Extract the [X, Y] coordinate from the center of the cell holding the provided text.  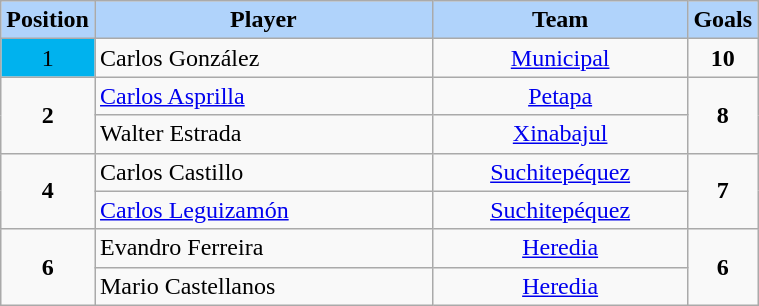
Goals [723, 20]
Carlos Asprilla [263, 96]
8 [723, 115]
Carlos Leguizamón [263, 210]
10 [723, 58]
Player [263, 20]
Carlos Castillo [263, 172]
1 [48, 58]
4 [48, 191]
Xinabajul [560, 134]
Team [560, 20]
Petapa [560, 96]
Carlos González [263, 58]
Evandro Ferreira [263, 248]
Walter Estrada [263, 134]
2 [48, 115]
Municipal [560, 58]
7 [723, 191]
Mario Castellanos [263, 286]
Position [48, 20]
